Return [X, Y] of the center of cell containing provided text 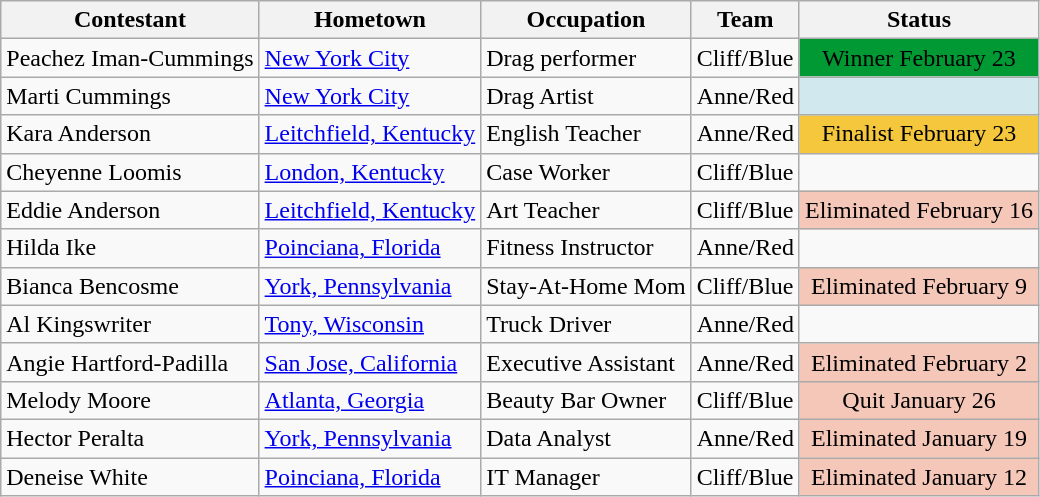
San Jose, California [370, 362]
Al Kingswriter [130, 324]
Art Teacher [586, 210]
London, Kentucky [370, 172]
Hometown [370, 20]
Case Worker [586, 172]
English Teacher [586, 134]
Fitness Instructor [586, 248]
Hilda Ike [130, 248]
Tony, Wisconsin [370, 324]
Melody Moore [130, 400]
Bianca Bencosme [130, 286]
Truck Driver [586, 324]
Peachez Iman-Cummings [130, 58]
Kara Anderson [130, 134]
Executive Assistant [586, 362]
Drag Artist [586, 96]
Eliminated February 2 [918, 362]
Occupation [586, 20]
Eliminated February 16 [918, 210]
Team [745, 20]
Eliminated January 19 [918, 438]
Eliminated February 9 [918, 286]
IT Manager [586, 477]
Cheyenne Loomis [130, 172]
Eddie Anderson [130, 210]
Quit January 26 [918, 400]
Deneise White [130, 477]
Winner February 23 [918, 58]
Eliminated January 12 [918, 477]
Angie Hartford-Padilla [130, 362]
Data Analyst [586, 438]
Finalist February 23 [918, 134]
Stay-At-Home Mom [586, 286]
Contestant [130, 20]
Hector Peralta [130, 438]
Marti Cummings [130, 96]
Beauty Bar Owner [586, 400]
Status [918, 20]
Drag performer [586, 58]
Atlanta, Georgia [370, 400]
